Return the (x, y) coordinate for the center point of the cell that contains the specified text.  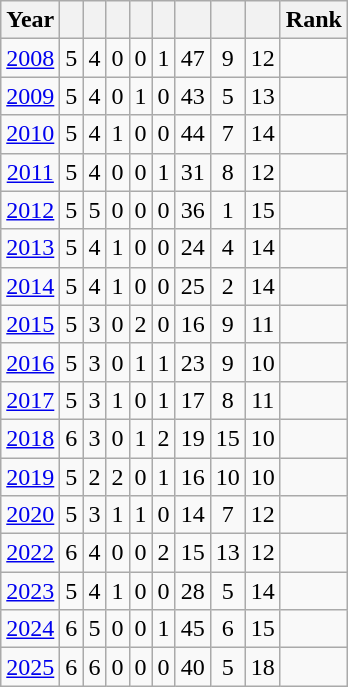
2008 (30, 58)
23 (192, 362)
2020 (30, 515)
17 (192, 400)
25 (192, 286)
2013 (30, 248)
2018 (30, 438)
45 (192, 629)
18 (262, 667)
2019 (30, 477)
24 (192, 248)
2022 (30, 553)
2014 (30, 286)
2017 (30, 400)
44 (192, 134)
28 (192, 591)
2023 (30, 591)
2012 (30, 210)
19 (192, 438)
2016 (30, 362)
47 (192, 58)
Year (30, 20)
36 (192, 210)
43 (192, 96)
31 (192, 172)
2025 (30, 667)
Rank (314, 20)
40 (192, 667)
2010 (30, 134)
2024 (30, 629)
2009 (30, 96)
2011 (30, 172)
2015 (30, 324)
